Capture the cell that displays the provided text and extract its (x, y) central coordinate. 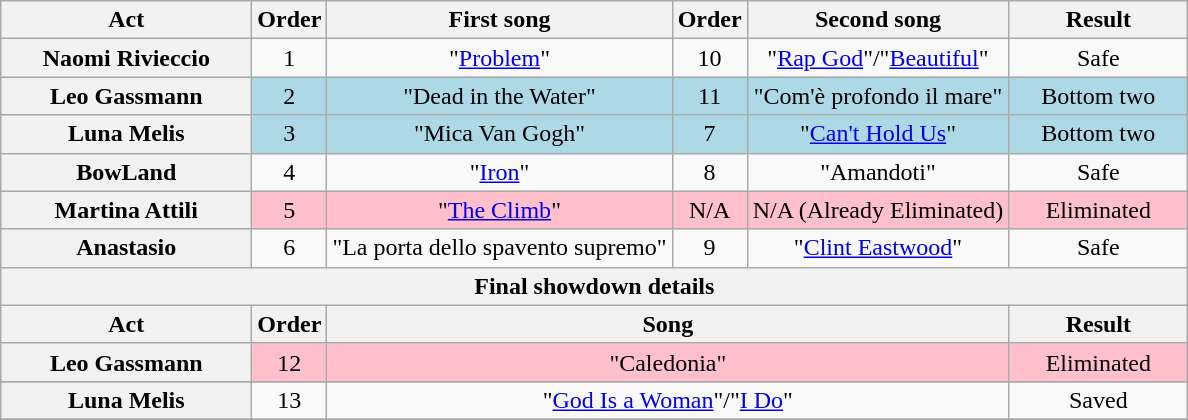
13 (290, 400)
Song (668, 324)
BowLand (126, 172)
N/A (Already Eliminated) (878, 210)
"Problem" (500, 58)
Anastasio (126, 248)
"La porta dello spavento supremo" (500, 248)
4 (290, 172)
Final showdown details (594, 286)
"Iron" (500, 172)
"Amandoti" (878, 172)
"Mica Van Gogh" (500, 134)
10 (710, 58)
"The Climb" (500, 210)
5 (290, 210)
N/A (710, 210)
2 (290, 96)
"Dead in the Water" (500, 96)
"Clint Eastwood" (878, 248)
Saved (1098, 400)
"Can't Hold Us" (878, 134)
9 (710, 248)
"Caledonia" (668, 362)
First song (500, 20)
Naomi Rivieccio (126, 58)
"Rap God"/"Beautiful" (878, 58)
Martina Attili (126, 210)
Second song (878, 20)
8 (710, 172)
3 (290, 134)
7 (710, 134)
"Com'è profondo il mare" (878, 96)
12 (290, 362)
1 (290, 58)
11 (710, 96)
6 (290, 248)
"God Is a Woman"/"I Do" (668, 400)
